Search for the cell housing the specified text and yield its [X, Y] center coordinate. 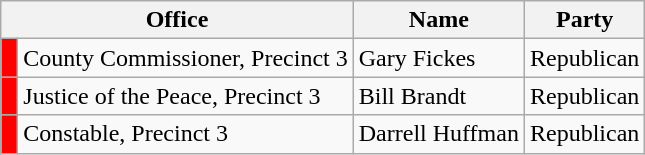
Constable, Precinct 3 [186, 134]
Gary Fickes [438, 58]
Bill Brandt [438, 96]
Party [584, 20]
Name [438, 20]
Darrell Huffman [438, 134]
County Commissioner, Precinct 3 [186, 58]
Office [177, 20]
Justice of the Peace, Precinct 3 [186, 96]
